Provide the [x, y] coordinate of the cell's center where the given text is located.  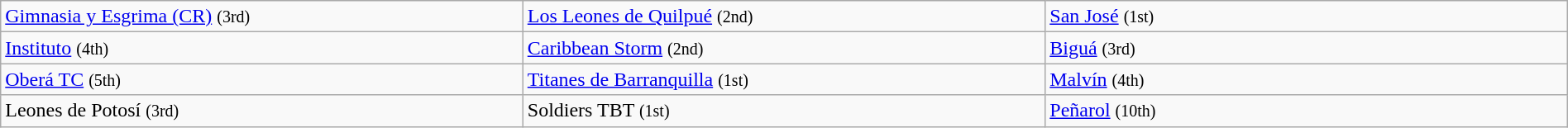
Caribbean Storm (2nd) [784, 48]
San José (1st) [1307, 17]
Gimnasia y Esgrima (CR) (3rd) [262, 17]
Instituto (4th) [262, 48]
Los Leones de Quilpué (2nd) [784, 17]
Titanes de Barranquilla (1st) [784, 79]
Leones de Potosí (3rd) [262, 111]
Oberá TC (5th) [262, 79]
Malvín (4th) [1307, 79]
Soldiers TBT (1st) [784, 111]
Biguá (3rd) [1307, 48]
Peñarol (10th) [1307, 111]
